From the cell containing the given text, extract its center point as (X, Y) coordinate. 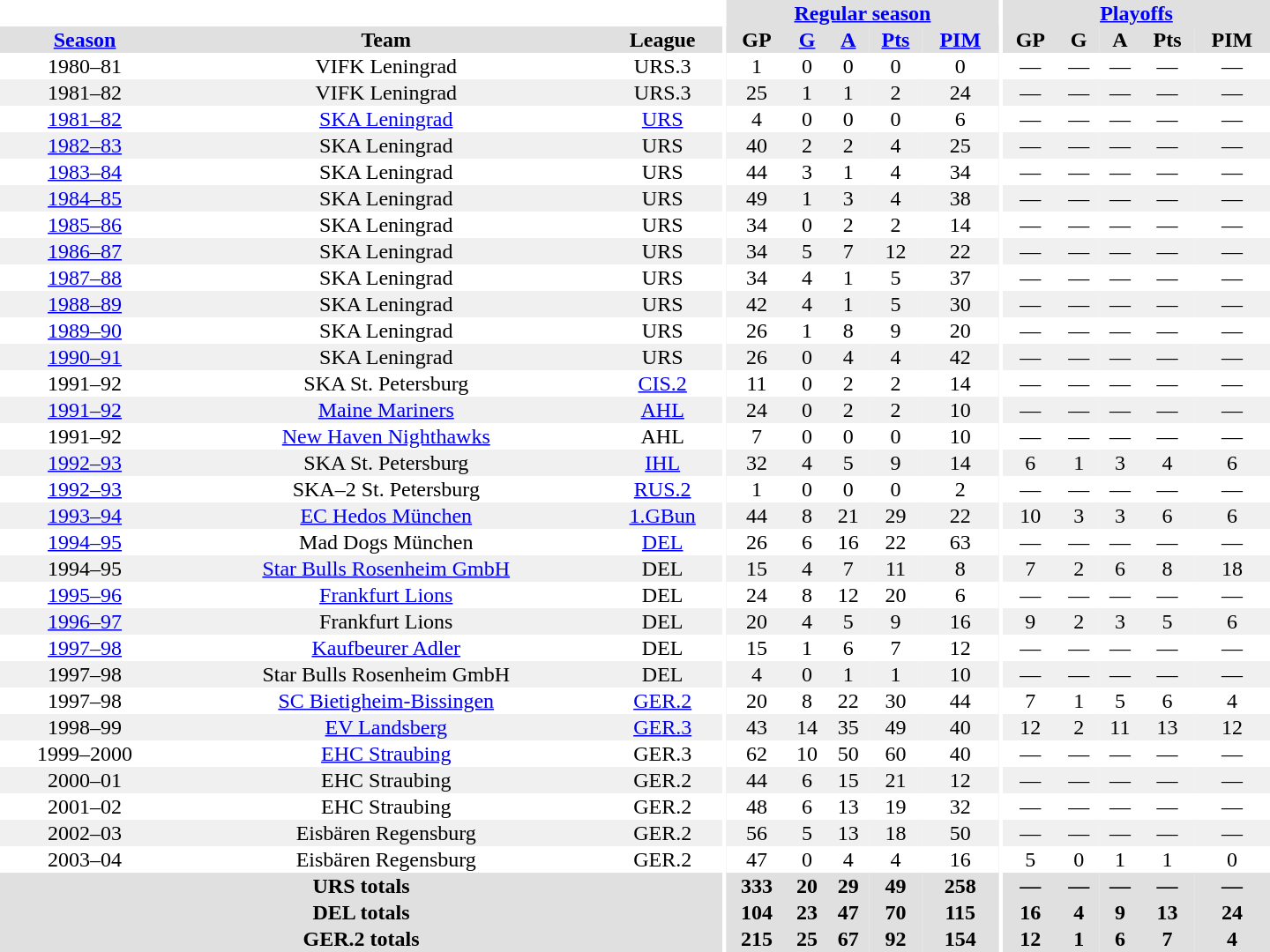
2001–02 (85, 807)
2003–04 (85, 859)
1.GBun (662, 516)
1995–96 (85, 595)
1983–84 (85, 172)
URS totals (362, 886)
63 (960, 542)
Season (85, 40)
48 (757, 807)
1984–85 (85, 198)
EV Landsberg (386, 727)
New Haven Nighthawks (386, 436)
1988–89 (85, 304)
70 (896, 912)
37 (960, 278)
GER.2 totals (362, 939)
1998–99 (85, 727)
1986–87 (85, 251)
1982–83 (85, 145)
Maine Mariners (386, 410)
IHL (662, 463)
Kaufbeurer Adler (386, 648)
DEL totals (362, 912)
67 (848, 939)
1985–86 (85, 225)
60 (896, 754)
1993–94 (85, 516)
1990–91 (85, 357)
19 (896, 807)
1996–97 (85, 621)
1987–88 (85, 278)
104 (757, 912)
62 (757, 754)
CIS.2 (662, 383)
215 (757, 939)
56 (757, 833)
Playoffs (1136, 13)
RUS.2 (662, 489)
Team (386, 40)
43 (757, 727)
Mad Dogs München (386, 542)
1980–81 (85, 66)
1999–2000 (85, 754)
SKA–2 St. Petersburg (386, 489)
EC Hedos München (386, 516)
2000–01 (85, 780)
2002–03 (85, 833)
154 (960, 939)
23 (808, 912)
1989–90 (85, 331)
92 (896, 939)
258 (960, 886)
38 (960, 198)
115 (960, 912)
333 (757, 886)
35 (848, 727)
SC Bietigheim-Bissingen (386, 701)
Regular season (863, 13)
League (662, 40)
